Scan for the cell matching the given text and deliver its [X, Y] coordinate at center. 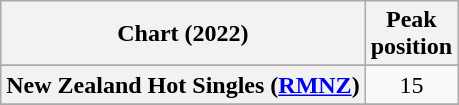
Chart (2022) [183, 34]
15 [411, 85]
New Zealand Hot Singles (RMNZ) [183, 85]
Peakposition [411, 34]
